Capture the cell that displays the provided text and extract its (X, Y) central coordinate. 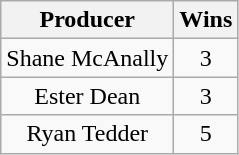
Producer (88, 20)
Ester Dean (88, 96)
5 (206, 134)
Ryan Tedder (88, 134)
Wins (206, 20)
Shane McAnally (88, 58)
